Detect which cell encompasses the target text, then output its (x, y) center coordinate. 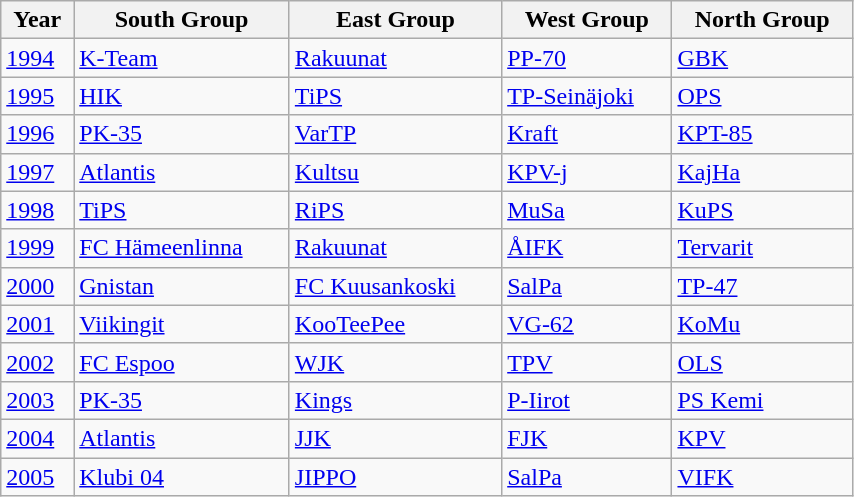
2002 (38, 362)
HIK (182, 96)
KooTeePee (395, 324)
P-Iirot (587, 400)
JIPPO (395, 477)
FC Kuusankoski (395, 286)
PP-70 (587, 58)
TP-47 (762, 286)
KoMu (762, 324)
OLS (762, 362)
VG-62 (587, 324)
North Group (762, 20)
GBK (762, 58)
West Group (587, 20)
VarTP (395, 134)
South Group (182, 20)
FC Hämeenlinna (182, 248)
Klubi 04 (182, 477)
2005 (38, 477)
KPV-j (587, 172)
TP-Seinäjoki (587, 96)
East Group (395, 20)
1994 (38, 58)
Gnistan (182, 286)
KPT-85 (762, 134)
PS Kemi (762, 400)
KuPS (762, 210)
2000 (38, 286)
JJK (395, 438)
1999 (38, 248)
OPS (762, 96)
Kraft (587, 134)
2004 (38, 438)
2003 (38, 400)
Kings (395, 400)
FC Espoo (182, 362)
TPV (587, 362)
Tervarit (762, 248)
MuSa (587, 210)
Viikingit (182, 324)
Year (38, 20)
Kultsu (395, 172)
KajHa (762, 172)
FJK (587, 438)
1997 (38, 172)
ÅIFK (587, 248)
WJK (395, 362)
K-Team (182, 58)
2001 (38, 324)
1996 (38, 134)
VIFK (762, 477)
RiPS (395, 210)
KPV (762, 438)
1995 (38, 96)
1998 (38, 210)
